Output the (X, Y) coordinate of the center of the cell containing the given text.  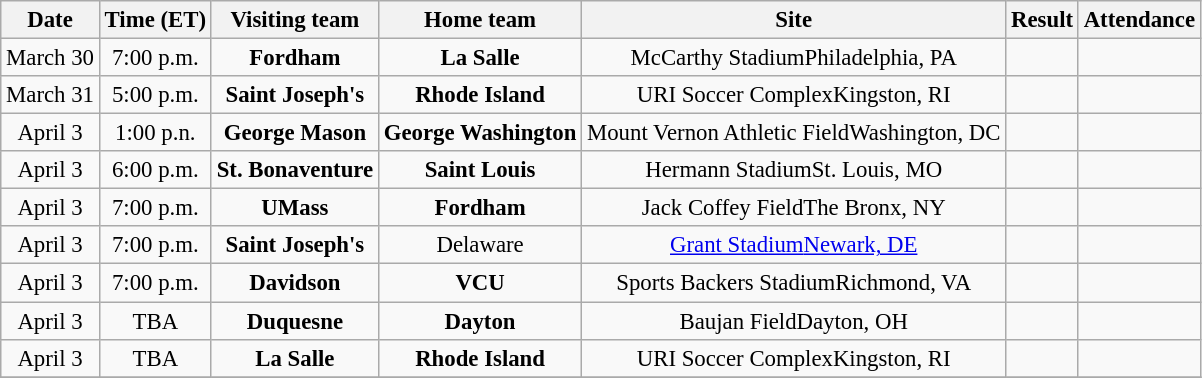
UMass (294, 208)
Time (ET) (155, 20)
George Washington (480, 133)
Home team (480, 20)
Dayton (480, 321)
McCarthy StadiumPhiladelphia, PA (794, 58)
Baujan FieldDayton, OH (794, 321)
George Mason (294, 133)
Sports Backers StadiumRichmond, VA (794, 283)
1:00 p.n. (155, 133)
Grant StadiumNewark, DE (794, 245)
VCU (480, 283)
6:00 p.m. (155, 170)
Site (794, 20)
Visiting team (294, 20)
Davidson (294, 283)
Saint Louis (480, 170)
Mount Vernon Athletic FieldWashington, DC (794, 133)
St. Bonaventure (294, 170)
Jack Coffey FieldThe Bronx, NY (794, 208)
5:00 p.m. (155, 95)
Date (50, 20)
Result (1042, 20)
March 31 (50, 95)
Duquesne (294, 321)
March 30 (50, 58)
Delaware (480, 245)
Attendance (1139, 20)
Hermann StadiumSt. Louis, MO (794, 170)
